Scan for the cell matching the given text and deliver its (X, Y) coordinate at center. 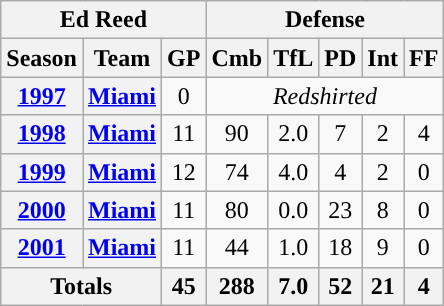
18 (340, 248)
21 (383, 286)
2001 (42, 248)
90 (237, 134)
Ed Reed (104, 20)
23 (340, 210)
Redshirted (325, 96)
1.0 (294, 248)
GP (184, 58)
Int (383, 58)
FF (424, 58)
1997 (42, 96)
Totals (82, 286)
80 (237, 210)
4.0 (294, 172)
TfL (294, 58)
12 (184, 172)
2.0 (294, 134)
7 (340, 134)
44 (237, 248)
7.0 (294, 286)
74 (237, 172)
Cmb (237, 58)
Season (42, 58)
45 (184, 286)
0.0 (294, 210)
288 (237, 286)
1998 (42, 134)
2000 (42, 210)
9 (383, 248)
52 (340, 286)
PD (340, 58)
Defense (325, 20)
1999 (42, 172)
8 (383, 210)
Team (122, 58)
